Extract the (x, y) coordinate from the center of the cell holding the provided text.  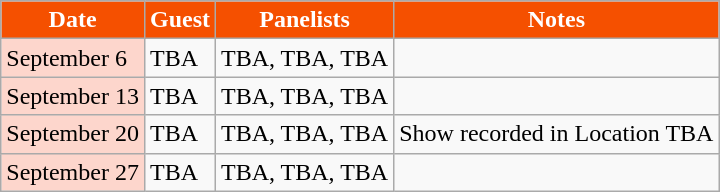
September 6 (73, 58)
September 13 (73, 96)
September 27 (73, 172)
September 20 (73, 134)
Show recorded in Location TBA (556, 134)
Guest (180, 20)
Notes (556, 20)
Date (73, 20)
Panelists (305, 20)
